Return the [x, y] coordinate for the center point of the cell that contains the specified text.  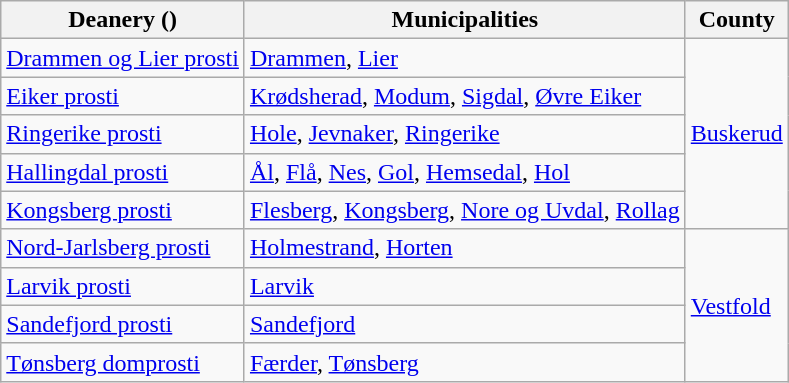
Ringerike prosti [123, 134]
Tønsberg domprosti [123, 362]
County [736, 20]
Buskerud [736, 134]
Krødsherad, Modum, Sigdal, Øvre Eiker [464, 96]
Municipalities [464, 20]
Vestfold [736, 305]
Hallingdal prosti [123, 172]
Flesberg, Kongsberg, Nore og Uvdal, Rollag [464, 210]
Færder, Tønsberg [464, 362]
Drammen, Lier [464, 58]
Hole, Jevnaker, Ringerike [464, 134]
Larvik [464, 286]
Deanery () [123, 20]
Drammen og Lier prosti [123, 58]
Kongsberg prosti [123, 210]
Eiker prosti [123, 96]
Nord-Jarlsberg prosti [123, 248]
Sandefjord prosti [123, 324]
Larvik prosti [123, 286]
Holmestrand, Horten [464, 248]
Sandefjord [464, 324]
Ål, Flå, Nes, Gol, Hemsedal, Hol [464, 172]
